Search for the cell housing the specified text and yield its (x, y) center coordinate. 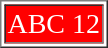
ABC 12 (54, 24)
